Extract the [x, y] coordinate from the center of the cell holding the provided text.  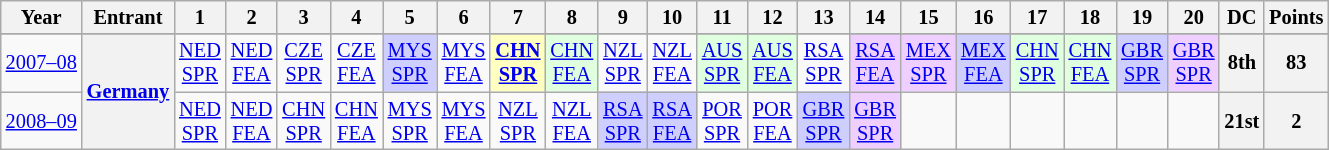
16 [984, 17]
1 [200, 17]
5 [410, 17]
Entrant [128, 17]
4 [356, 17]
19 [1142, 17]
Points [1296, 17]
CZEFEA [356, 63]
Germany [128, 92]
13 [824, 17]
DC [1242, 17]
MEXFEA [984, 63]
8 [572, 17]
10 [672, 17]
20 [1194, 17]
PORSPR [722, 121]
MEXSPR [928, 63]
7 [518, 17]
AUSFEA [772, 63]
6 [464, 17]
Year [42, 17]
15 [928, 17]
17 [1038, 17]
8th [1242, 63]
2008–09 [42, 121]
21st [1242, 121]
18 [1090, 17]
11 [722, 17]
3 [304, 17]
AUSSPR [722, 63]
CZESPR [304, 63]
2007–08 [42, 63]
83 [1296, 63]
PORFEA [772, 121]
12 [772, 17]
14 [875, 17]
9 [622, 17]
